Scan for the cell matching the given text and deliver its [X, Y] coordinate at center. 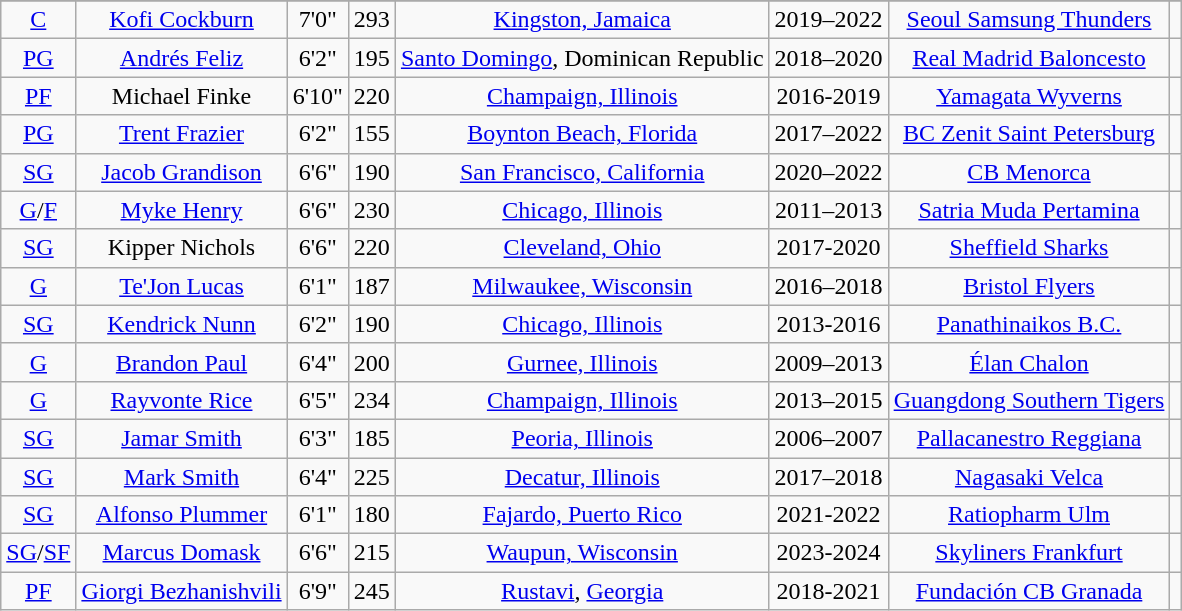
293 [372, 20]
Seoul Samsung Thunders [1029, 20]
Skyliners Frankfurt [1029, 553]
2017–2022 [828, 134]
Bristol Flyers [1029, 286]
187 [372, 286]
200 [372, 362]
Kofi Cockburn [182, 20]
Jamar Smith [182, 438]
Rayvonte Rice [182, 400]
2021-2022 [828, 515]
CB Menorca [1029, 172]
2016-2019 [828, 96]
Brandon Paul [182, 362]
Real Madrid Baloncesto [1029, 58]
Fajardo, Puerto Rico [582, 515]
2016–2018 [828, 286]
6'5" [318, 400]
2011–2013 [828, 210]
G/F [38, 210]
Élan Chalon [1029, 362]
7'0" [318, 20]
Nagasaki Velca [1029, 477]
Kingston, Jamaica [582, 20]
195 [372, 58]
Milwaukee, Wisconsin [582, 286]
C [38, 20]
Gurnee, Illinois [582, 362]
6'10" [318, 96]
Michael Finke [182, 96]
Yamagata Wyverns [1029, 96]
2019–2022 [828, 20]
Rustavi, Georgia [582, 591]
2017-2020 [828, 248]
Waupun, Wisconsin [582, 553]
Fundación CB Granada [1029, 591]
180 [372, 515]
SG/SF [38, 553]
Peoria, Illinois [582, 438]
245 [372, 591]
2020–2022 [828, 172]
234 [372, 400]
Kendrick Nunn [182, 324]
Mark Smith [182, 477]
185 [372, 438]
6'9" [318, 591]
BC Zenit Saint Petersburg [1029, 134]
Kipper Nichols [182, 248]
155 [372, 134]
Ratiopharm Ulm [1029, 515]
2013-2016 [828, 324]
6'3" [318, 438]
Cleveland, Ohio [582, 248]
2009–2013 [828, 362]
Andrés Feliz [182, 58]
225 [372, 477]
Panathinaikos B.C. [1029, 324]
2006–2007 [828, 438]
Alfonso Plummer [182, 515]
Santo Domingo, Dominican Republic [582, 58]
Pallacanestro Reggiana [1029, 438]
2013–2015 [828, 400]
Trent Frazier [182, 134]
Marcus Domask [182, 553]
2023-2024 [828, 553]
215 [372, 553]
Te'Jon Lucas [182, 286]
2017–2018 [828, 477]
Decatur, Illinois [582, 477]
Sheffield Sharks [1029, 248]
Jacob Grandison [182, 172]
Myke Henry [182, 210]
Giorgi Bezhanishvili [182, 591]
230 [372, 210]
San Francisco, California [582, 172]
Satria Muda Pertamina [1029, 210]
Boynton Beach, Florida [582, 134]
Guangdong Southern Tigers [1029, 400]
2018-2021 [828, 591]
2018–2020 [828, 58]
